Detect which cell encompasses the target text, then output its [X, Y] center coordinate. 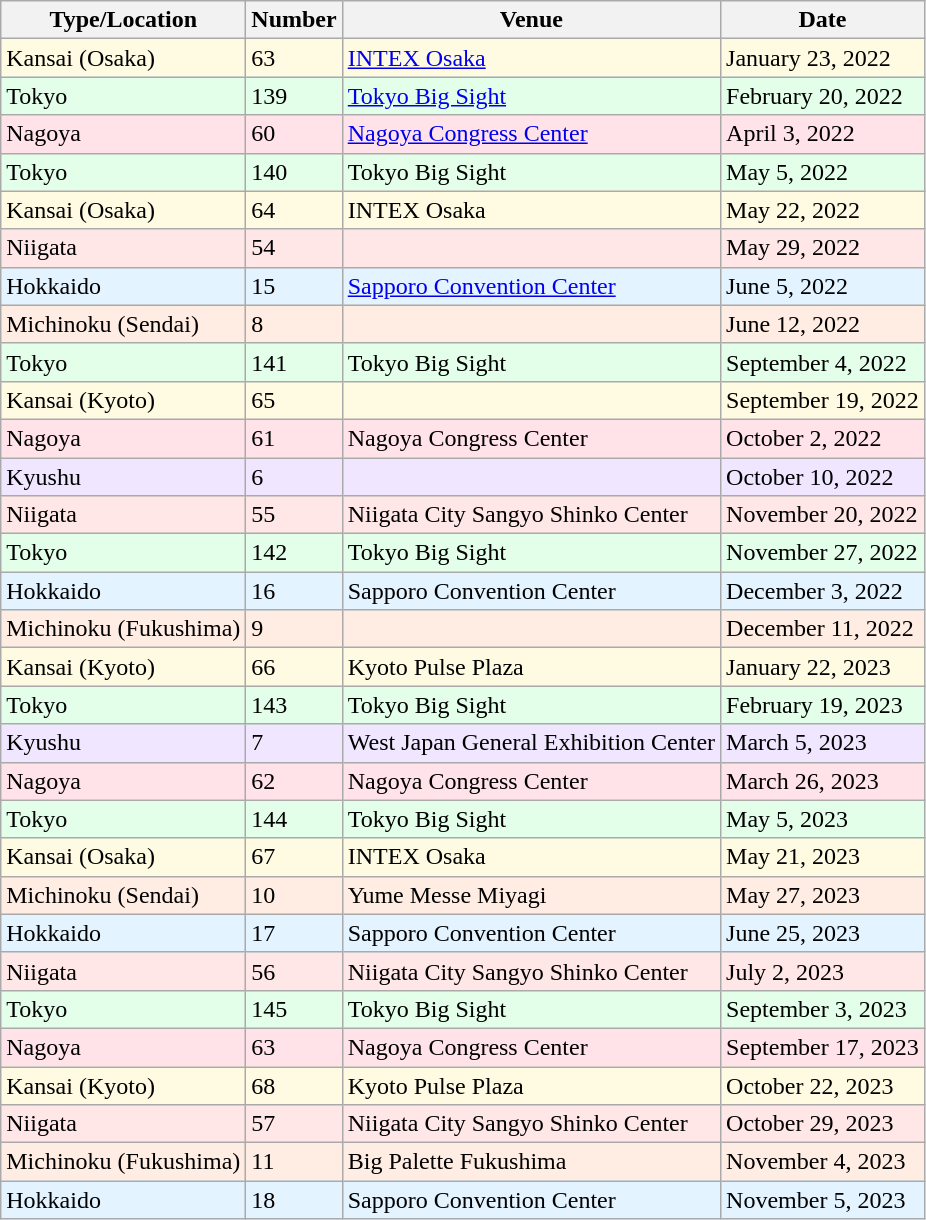
September 3, 2023 [823, 1009]
140 [294, 172]
January 22, 2023 [823, 667]
144 [294, 819]
June 5, 2022 [823, 286]
November 4, 2023 [823, 1162]
February 20, 2022 [823, 96]
56 [294, 971]
16 [294, 591]
October 2, 2022 [823, 438]
Yume Messe Miyagi [531, 895]
65 [294, 400]
Big Palette Fukushima [531, 1162]
Date [823, 20]
November 27, 2022 [823, 553]
68 [294, 1085]
May 29, 2022 [823, 248]
141 [294, 362]
55 [294, 515]
October 10, 2022 [823, 477]
November 5, 2023 [823, 1200]
145 [294, 1009]
March 26, 2023 [823, 781]
17 [294, 933]
West Japan General Exhibition Center [531, 743]
57 [294, 1124]
139 [294, 96]
April 3, 2022 [823, 134]
May 5, 2023 [823, 819]
February 19, 2023 [823, 705]
September 17, 2023 [823, 1047]
7 [294, 743]
8 [294, 324]
Number [294, 20]
9 [294, 629]
Type/Location [124, 20]
61 [294, 438]
July 2, 2023 [823, 971]
143 [294, 705]
September 4, 2022 [823, 362]
15 [294, 286]
10 [294, 895]
January 23, 2022 [823, 58]
May 27, 2023 [823, 895]
67 [294, 857]
142 [294, 553]
September 19, 2022 [823, 400]
62 [294, 781]
May 5, 2022 [823, 172]
60 [294, 134]
November 20, 2022 [823, 515]
May 22, 2022 [823, 210]
66 [294, 667]
18 [294, 1200]
October 29, 2023 [823, 1124]
December 3, 2022 [823, 591]
June 12, 2022 [823, 324]
May 21, 2023 [823, 857]
Venue [531, 20]
54 [294, 248]
11 [294, 1162]
March 5, 2023 [823, 743]
6 [294, 477]
June 25, 2023 [823, 933]
December 11, 2022 [823, 629]
64 [294, 210]
October 22, 2023 [823, 1085]
